Extract the [X, Y] coordinate from the center of the cell holding the provided text.  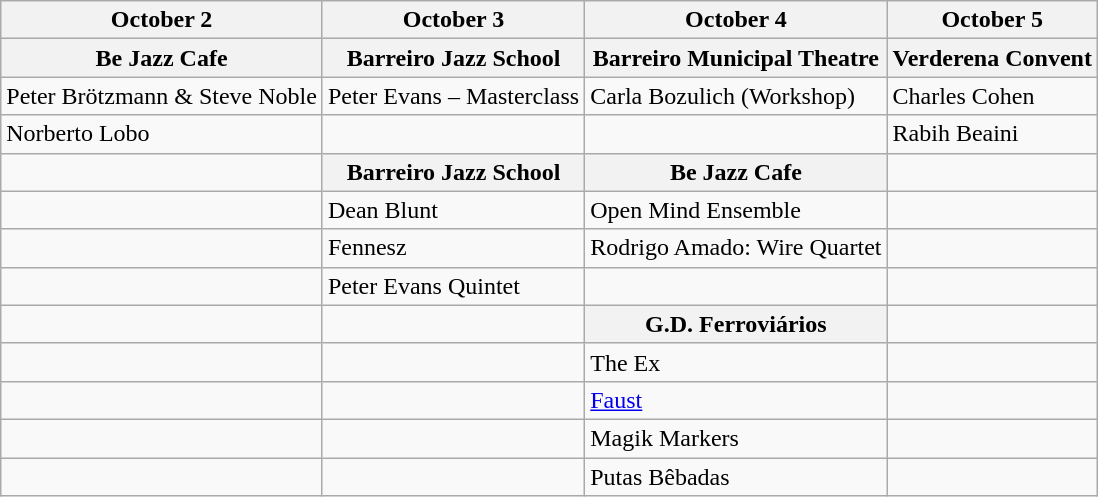
Verderena Convent [992, 58]
Rodrigo Amado: Wire Quartet [736, 248]
Open Mind Ensemble [736, 210]
Rabih Beaini [992, 134]
Putas Bêbadas [736, 477]
October 5 [992, 20]
Carla Bozulich (Workshop) [736, 96]
Charles Cohen [992, 96]
October 2 [162, 20]
Peter Brötzmann & Steve Noble [162, 96]
The Ex [736, 362]
October 3 [453, 20]
Barreiro Municipal Theatre [736, 58]
Norberto Lobo [162, 134]
G.D. Ferroviários [736, 324]
Dean Blunt [453, 210]
Faust [736, 400]
Fennesz [453, 248]
Peter Evans – Masterclass [453, 96]
October 4 [736, 20]
Magik Markers [736, 438]
Peter Evans Quintet [453, 286]
